From the cell containing the given text, extract its center point as [X, Y] coordinate. 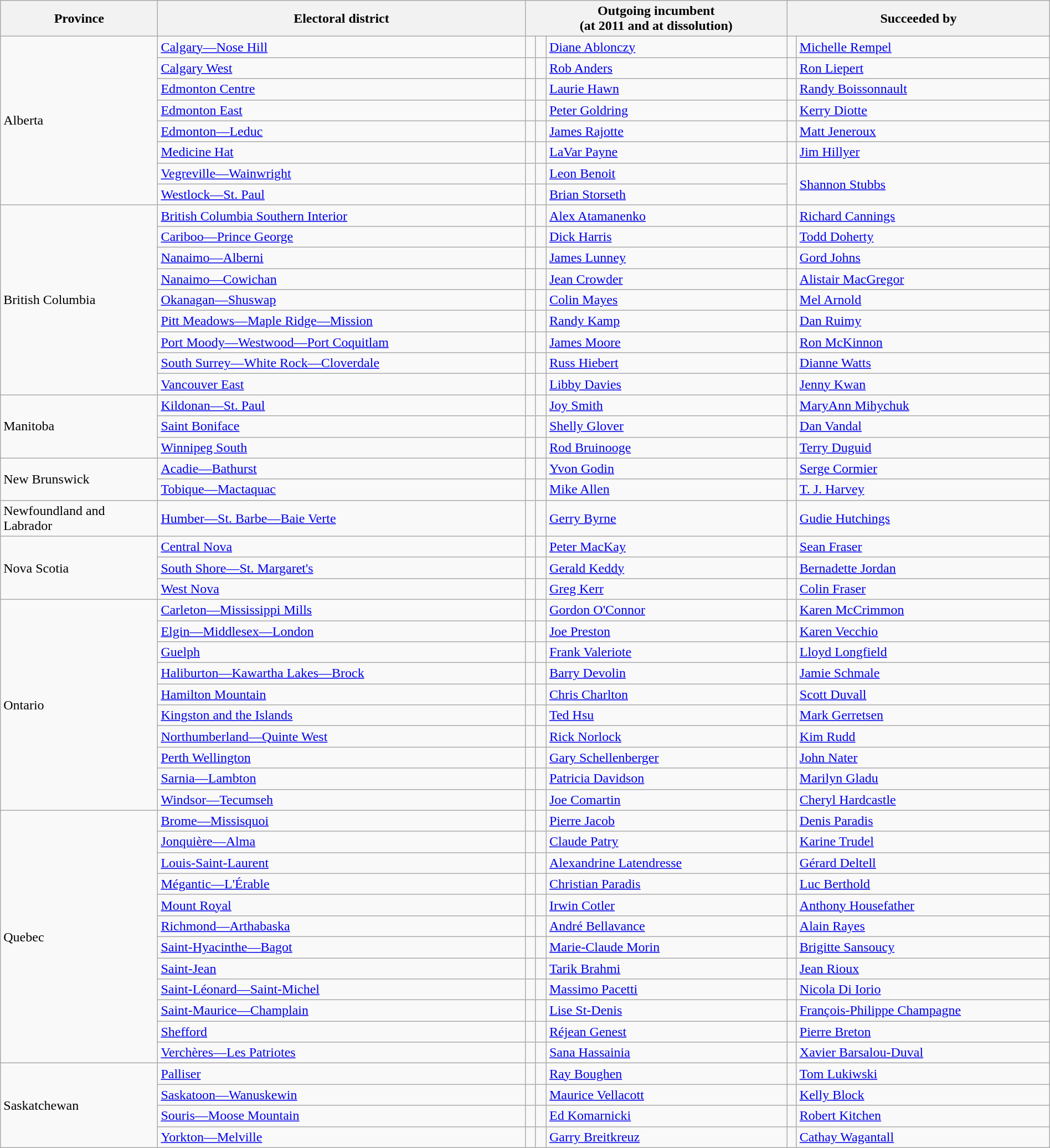
Anthony Housefather [923, 905]
Mel Arnold [923, 300]
Leon Benoit [667, 173]
Karen McCrimmon [923, 610]
Tarik Brahmi [667, 969]
Patricia Davidson [667, 779]
T. J. Harvey [923, 490]
Irwin Cotler [667, 905]
Russ Hiebert [667, 363]
Gordon O'Connor [667, 610]
Kildonan—St. Paul [341, 405]
Réjean Genest [667, 1032]
Marie-Claude Morin [667, 947]
Alistair MacGregor [923, 279]
Rob Anders [667, 68]
Jenny Kwan [923, 384]
Alain Rayes [923, 926]
Palliser [341, 1074]
Brigitte Sansoucy [923, 947]
New Brunswick [79, 479]
Saint-Léonard—Saint-Michel [341, 990]
Xavier Barsalou-Duval [923, 1053]
Westlock—St. Paul [341, 194]
Yorkton—Melville [341, 1137]
Bernadette Jordan [923, 568]
Verchères—Les Patriotes [341, 1053]
Colin Fraser [923, 589]
Rick Norlock [667, 737]
Dan Vandal [923, 426]
James Rajotte [667, 131]
Robert Kitchen [923, 1116]
Kim Rudd [923, 737]
Luc Berthold [923, 884]
Massimo Pacetti [667, 990]
Todd Doherty [923, 236]
Ed Komarnicki [667, 1116]
Ontario [79, 704]
Nicola Di Iorio [923, 990]
Barry Devolin [667, 673]
Serge Cormier [923, 469]
Chris Charlton [667, 694]
Northumberland—Quinte West [341, 737]
Edmonton Centre [341, 89]
Electoral district [341, 19]
Colin Mayes [667, 300]
Sana Hassainia [667, 1053]
Saskatchewan [79, 1105]
Rod Bruinooge [667, 447]
Laurie Hawn [667, 89]
James Lunney [667, 258]
Pierre Jacob [667, 821]
Cariboo—Prince George [341, 236]
Windsor—Tecumseh [341, 800]
Lise St-Denis [667, 1011]
Jean Crowder [667, 279]
Garry Breitkreuz [667, 1137]
Dan Ruimy [923, 321]
Brian Storseth [667, 194]
Lloyd Longfield [923, 652]
Randy Boissonnault [923, 89]
Shelly Glover [667, 426]
Ron McKinnon [923, 342]
Shefford [341, 1032]
Gerry Byrne [667, 518]
Ted Hsu [667, 715]
Edmonton—Leduc [341, 131]
British Columbia Southern Interior [341, 215]
Mount Royal [341, 905]
Diane Ablonczy [667, 47]
James Moore [667, 342]
Dick Harris [667, 236]
Cathay Wagantall [923, 1137]
Randy Kamp [667, 321]
Calgary—Nose Hill [341, 47]
Kingston and the Islands [341, 715]
Brome—Missisquoi [341, 821]
Peter MacKay [667, 547]
Alex Atamanenko [667, 215]
Carleton—Mississippi Mills [341, 610]
Pierre Breton [923, 1032]
Acadie—Bathurst [341, 469]
Mégantic—L'Érable [341, 884]
Guelph [341, 652]
Jim Hillyer [923, 152]
Jamie Schmale [923, 673]
West Nova [341, 589]
Province [79, 19]
Libby Davies [667, 384]
Jonquière—Alma [341, 842]
Mark Gerretsen [923, 715]
Succeeded by [919, 19]
Alberta [79, 121]
Tobique—Mactaquac [341, 490]
Medicine Hat [341, 152]
Elgin—Middlesex—London [341, 631]
Okanagan—Shuswap [341, 300]
Saint-Maurice—Champlain [341, 1011]
Hamilton Mountain [341, 694]
Richard Cannings [923, 215]
Terry Duguid [923, 447]
South Shore—St. Margaret's [341, 568]
Pitt Meadows—Maple Ridge—Mission [341, 321]
British Columbia [79, 300]
Saint-Jean [341, 969]
Yvon Godin [667, 469]
MaryAnn Mihychuk [923, 405]
John Nater [923, 758]
Claude Patry [667, 842]
Vegreville—Wainwright [341, 173]
Dianne Watts [923, 363]
Outgoing incumbent(at 2011 and at dissolution) [656, 19]
Haliburton—Kawartha Lakes—Brock [341, 673]
Cheryl Hardcastle [923, 800]
Ron Liepert [923, 68]
Newfoundland and Labrador [79, 518]
Saint Boniface [341, 426]
Gary Schellenberger [667, 758]
Michelle Rempel [923, 47]
Greg Kerr [667, 589]
South Surrey—White Rock—Cloverdale [341, 363]
Port Moody—Westwood—Port Coquitlam [341, 342]
Perth Wellington [341, 758]
Manitoba [79, 426]
Jean Rioux [923, 969]
Gudie Hutchings [923, 518]
Christian Paradis [667, 884]
Joe Comartin [667, 800]
Winnipeg South [341, 447]
Sarnia—Lambton [341, 779]
Gord Johns [923, 258]
Scott Duvall [923, 694]
Matt Jeneroux [923, 131]
Nanaimo—Alberni [341, 258]
Ray Boughen [667, 1074]
Maurice Vellacott [667, 1095]
Karine Trudel [923, 842]
Peter Goldring [667, 110]
Kelly Block [923, 1095]
Sean Fraser [923, 547]
Souris—Moose Mountain [341, 1116]
Shannon Stubbs [923, 184]
Nanaimo—Cowichan [341, 279]
Richmond—Arthabaska [341, 926]
Frank Valeriote [667, 652]
Nova Scotia [79, 568]
Tom Lukiwski [923, 1074]
Joe Preston [667, 631]
Karen Vecchio [923, 631]
Gerald Keddy [667, 568]
Saint-Hyacinthe—Bagot [341, 947]
Mike Allen [667, 490]
Central Nova [341, 547]
Marilyn Gladu [923, 779]
Joy Smith [667, 405]
Kerry Diotte [923, 110]
André Bellavance [667, 926]
Denis Paradis [923, 821]
LaVar Payne [667, 152]
Humber—St. Barbe—Baie Verte [341, 518]
Vancouver East [341, 384]
François-Philippe Champagne [923, 1011]
Edmonton East [341, 110]
Calgary West [341, 68]
Quebec [79, 937]
Louis-Saint-Laurent [341, 863]
Saskatoon—Wanuskewin [341, 1095]
Gérard Deltell [923, 863]
Alexandrine Latendresse [667, 863]
